Return the (X, Y) coordinate for the center point of the cell that contains the specified text.  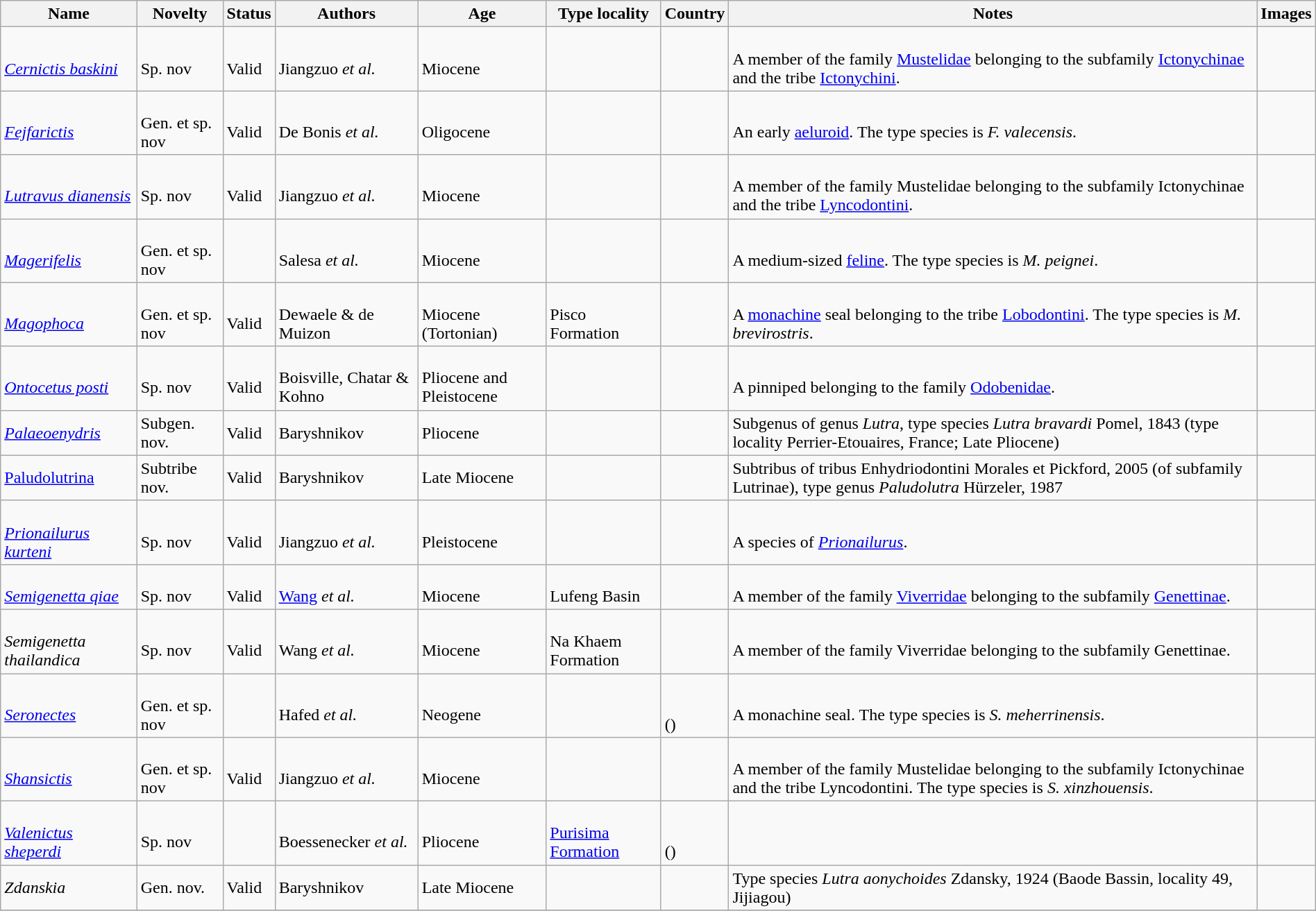
Na Khaem Formation (604, 641)
Zdanskia (69, 888)
Cernictis baskini (69, 59)
Boisville, Chatar & Kohno (346, 378)
Country (695, 14)
Lufeng Basin (604, 587)
Fejfarictis (69, 123)
Pisco Formation (604, 314)
Dewaele & de Muizon (346, 314)
A monachine seal. The type species is S. meherrinensis. (993, 705)
Lutravus dianensis (69, 187)
Notes (993, 14)
Subgenus of genus Lutra, type species Lutra bravardi Pomel, 1843 (type locality Perrier-Etouaires, France; Late Pliocene) (993, 433)
Type species Lutra aonychoides Zdansky, 1924 (Baode Bassin, locality 49, Jijiagou) (993, 888)
A species of Prionailurus. (993, 532)
Subgen. nov. (180, 433)
Gen. nov. (180, 888)
A member of the family Mustelidae belonging to the subfamily Ictonychinae and the tribe Ictonychini. (993, 59)
Name (69, 14)
Hafed et al. (346, 705)
Seronectes (69, 705)
Images (1286, 14)
Magophoca (69, 314)
A medium-sized feline. The type species is M. peignei. (993, 250)
Semigenetta thailandica (69, 641)
Prionailurus kurteni (69, 532)
Novelty (180, 14)
Status (248, 14)
Ontocetus posti (69, 378)
De Bonis et al. (346, 123)
Authors (346, 14)
Valenictus sheperdi (69, 833)
Subtribus of tribus Enhydriodontini Morales et Pickford, 2005 (of subfamily Lutrinae), type genus Paludolutra Hürzeler, 1987 (993, 477)
Palaeoenydris (69, 433)
A monachine seal belonging to the tribe Lobodontini. The type species is M. brevirostris. (993, 314)
Oligocene (482, 123)
Age (482, 14)
Pleistocene (482, 532)
A member of the family Mustelidae belonging to the subfamily Ictonychinae and the tribe Lyncodontini. (993, 187)
Salesa et al. (346, 250)
Paludolutrina (69, 477)
Subtribe nov. (180, 477)
Purisima Formation (604, 833)
Boessenecker et al. (346, 833)
Pliocene and Pleistocene (482, 378)
Shansictis (69, 769)
Neogene (482, 705)
An early aeluroid. The type species is F. valecensis. (993, 123)
Miocene (Tortonian) (482, 314)
A member of the family Mustelidae belonging to the subfamily Ictonychinae and the tribe Lyncodontini. The type species is S. xinzhouensis. (993, 769)
Type locality (604, 14)
Semigenetta qiae (69, 587)
Magerifelis (69, 250)
A pinniped belonging to the family Odobenidae. (993, 378)
